Return the [x, y] coordinate for the center point of the cell that contains the specified text.  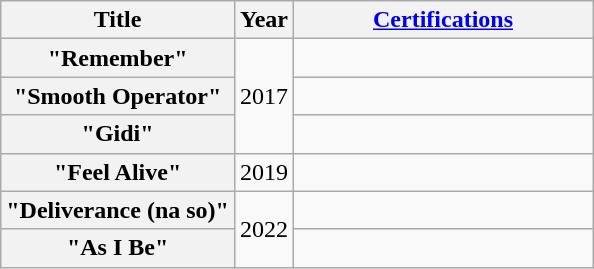
"Smooth Operator" [118, 96]
"Remember" [118, 58]
2017 [264, 96]
"Deliverance (na so)" [118, 210]
Title [118, 20]
2019 [264, 172]
2022 [264, 229]
"Feel Alive" [118, 172]
Certifications [442, 20]
"As I Be" [118, 248]
"Gidi" [118, 134]
Year [264, 20]
